Search for the cell housing the specified text and yield its [X, Y] center coordinate. 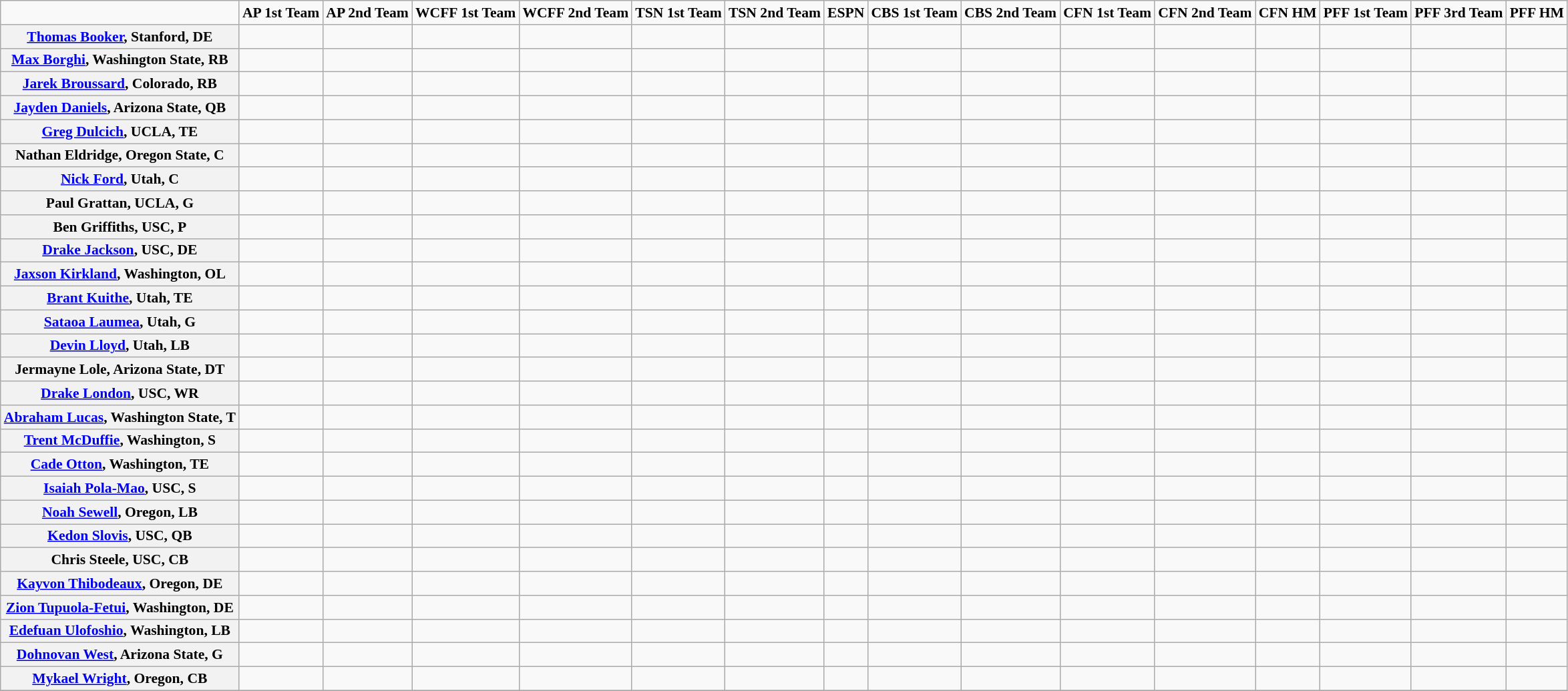
Brant Kuithe, Utah, TE [120, 298]
Jarek Broussard, Colorado, RB [120, 84]
Zion Tupuola-Fetui, Washington, DE [120, 608]
CBS 2nd Team [1010, 13]
Sataoa Laumea, Utah, G [120, 322]
Nick Ford, Utah, C [120, 180]
Abraham Lucas, Washington State, T [120, 417]
TSN 2nd Team [775, 13]
PFF HM [1537, 13]
Paul Grattan, UCLA, G [120, 203]
Chris Steele, USC, CB [120, 560]
Thomas Booker, Stanford, DE [120, 37]
Ben Griffiths, USC, P [120, 227]
Drake London, USC, WR [120, 393]
ESPN [845, 13]
Greg Dulcich, UCLA, TE [120, 132]
Edefuan Ulofoshio, Washington, LB [120, 631]
Jaxson Kirkland, Washington, OL [120, 274]
Max Borghi, Washington State, RB [120, 60]
Noah Sewell, Oregon, LB [120, 512]
Cade Otton, Washington, TE [120, 465]
Mykael Wright, Oregon, CB [120, 679]
CBS 1st Team [914, 13]
AP 2nd Team [367, 13]
Drake Jackson, USC, DE [120, 250]
Jayden Daniels, Arizona State, QB [120, 108]
Kedon Slovis, USC, QB [120, 536]
AP 1st Team [280, 13]
Trent McDuffie, Washington, S [120, 441]
Nathan Eldridge, Oregon State, C [120, 156]
WCFF 1st Team [465, 13]
CFN 2nd Team [1205, 13]
Isaiah Pola-Mao, USC, S [120, 489]
Kayvon Thibodeaux, Oregon, DE [120, 584]
TSN 1st Team [678, 13]
Dohnovan West, Arizona State, G [120, 655]
CFN HM [1288, 13]
CFN 1st Team [1107, 13]
PFF 3rd Team [1458, 13]
WCFF 2nd Team [576, 13]
PFF 1st Team [1366, 13]
Devin Lloyd, Utah, LB [120, 346]
Jermayne Lole, Arizona State, DT [120, 370]
